Locate the cell with the specified text and output its (X, Y) center coordinate. 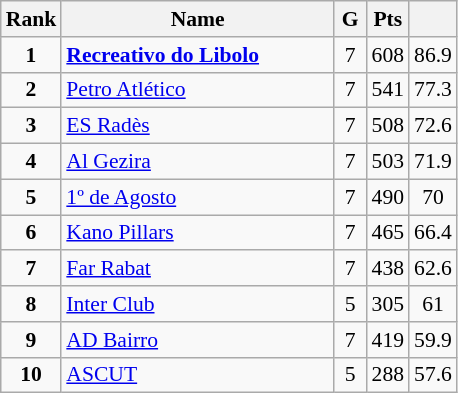
ES Radès (198, 126)
8 (32, 304)
438 (388, 269)
10 (32, 375)
61 (433, 304)
3 (32, 126)
541 (388, 90)
Pts (388, 19)
Petro Atlético (198, 90)
Rank (32, 19)
AD Bairro (198, 340)
1 (32, 55)
66.4 (433, 233)
Inter Club (198, 304)
419 (388, 340)
G (350, 19)
86.9 (433, 55)
1º de Agosto (198, 197)
71.9 (433, 162)
Recreativo do Libolo (198, 55)
70 (433, 197)
9 (32, 340)
503 (388, 162)
305 (388, 304)
62.6 (433, 269)
490 (388, 197)
288 (388, 375)
508 (388, 126)
465 (388, 233)
ASCUT (198, 375)
608 (388, 55)
Far Rabat (198, 269)
Name (198, 19)
4 (32, 162)
Kano Pillars (198, 233)
72.6 (433, 126)
6 (32, 233)
2 (32, 90)
Al Gezira (198, 162)
77.3 (433, 90)
57.6 (433, 375)
59.9 (433, 340)
